Return the [X, Y] coordinate for the center point of the cell that contains the specified text.  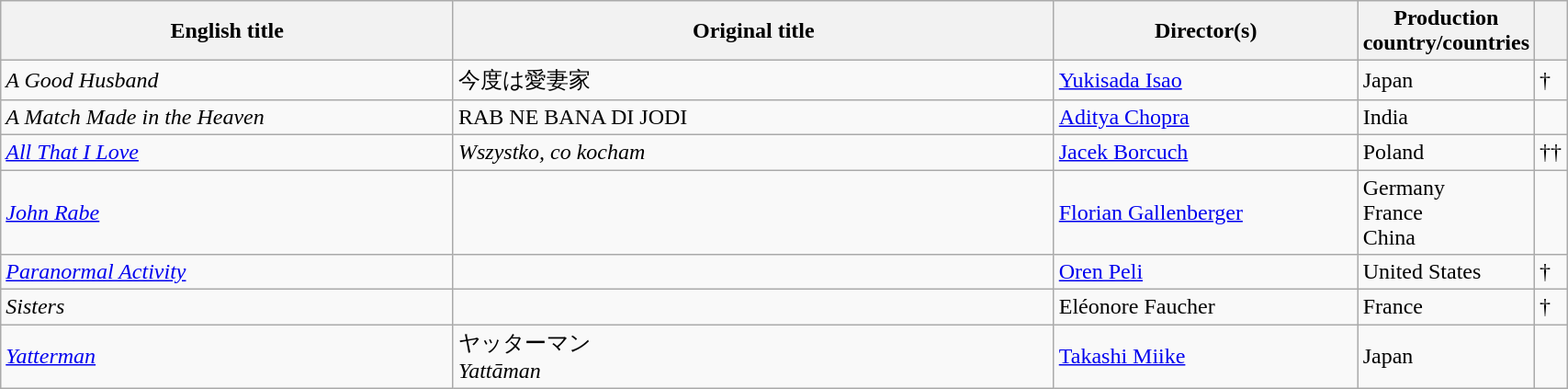
今度は愛妻家 [753, 81]
John Rabe [228, 212]
Aditya Chopra [1205, 117]
Paranormal Activity [228, 272]
Yatterman [228, 357]
Director(s) [1205, 31]
RAB NE BANA DI JODI [753, 117]
All That I Love [228, 152]
United States [1446, 272]
Eléonore Faucher [1205, 307]
India [1446, 117]
Sisters [228, 307]
A Match Made in the Heaven [228, 117]
English title [228, 31]
GermanyFranceChina [1446, 212]
ヤッターマンYattāman [753, 357]
A Good Husband [228, 81]
Yukisada Isao [1205, 81]
Florian Gallenberger [1205, 212]
France [1446, 307]
Jacek Borcuch [1205, 152]
Original title [753, 31]
†† [1551, 152]
Poland [1446, 152]
Wszystko, co kocham [753, 152]
Oren Peli [1205, 272]
Production country/countries [1446, 31]
Takashi Miike [1205, 357]
